Capture the cell that displays the provided text and extract its (X, Y) central coordinate. 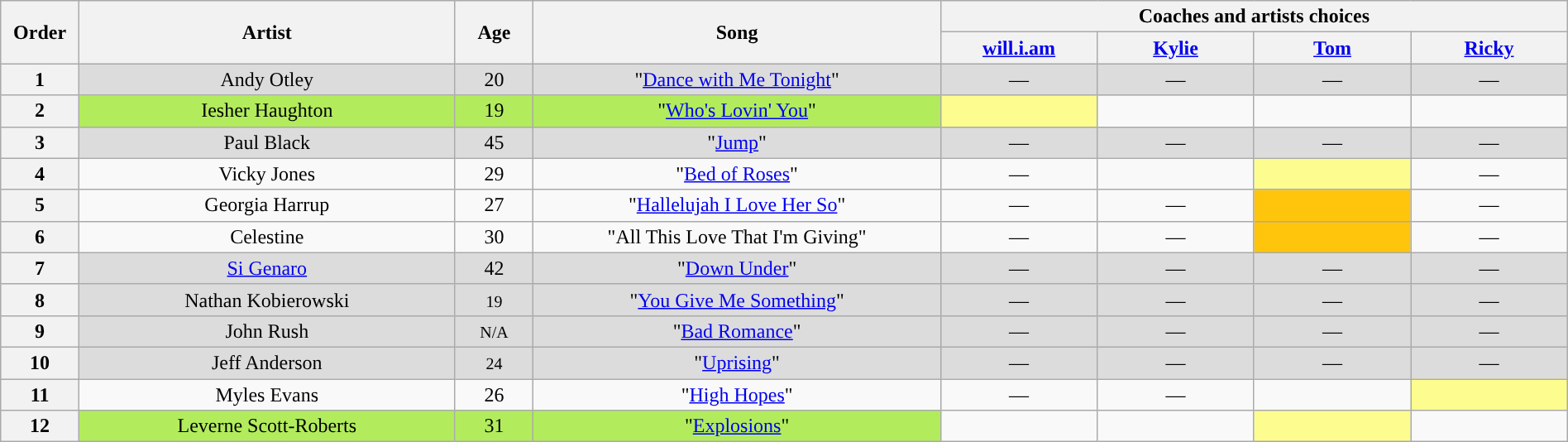
45 (495, 142)
Age (495, 32)
"All This Love That I'm Giving" (738, 237)
31 (495, 426)
Andy Otley (266, 79)
11 (40, 395)
Vicky Jones (266, 174)
5 (40, 205)
Nathan Kobierowski (266, 300)
Song (738, 32)
Kylie (1176, 48)
Coaches and artists choices (1254, 17)
"Down Under" (738, 268)
Tom (1331, 48)
7 (40, 268)
1 (40, 79)
"Jump" (738, 142)
"You Give Me Something" (738, 300)
"Dance with Me Tonight" (738, 79)
Jeff Anderson (266, 363)
"Bed of Roses" (738, 174)
8 (40, 300)
27 (495, 205)
Myles Evans (266, 395)
10 (40, 363)
29 (495, 174)
30 (495, 237)
6 (40, 237)
Ricky (1489, 48)
Order (40, 32)
John Rush (266, 331)
will.i.am (1019, 48)
Celestine (266, 237)
20 (495, 79)
24 (495, 363)
9 (40, 331)
2 (40, 111)
Paul Black (266, 142)
"High Hopes" (738, 395)
Si Genaro (266, 268)
"Explosions" (738, 426)
Iesher Haughton (266, 111)
Georgia Harrup (266, 205)
4 (40, 174)
N/A (495, 331)
42 (495, 268)
"Uprising" (738, 363)
"Bad Romance" (738, 331)
"Who's Lovin' You" (738, 111)
Artist (266, 32)
12 (40, 426)
26 (495, 395)
3 (40, 142)
Leverne Scott-Roberts (266, 426)
"Hallelujah I Love Her So" (738, 205)
